Detect which cell encompasses the target text, then output its (x, y) center coordinate. 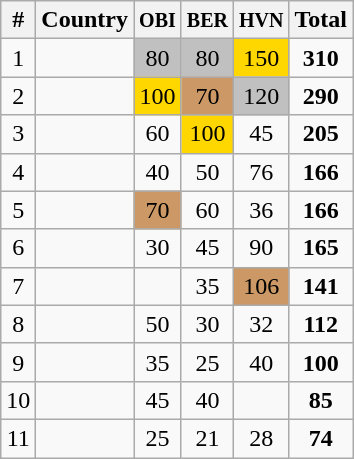
BER (207, 20)
2 (18, 96)
120 (261, 96)
36 (261, 210)
6 (18, 248)
32 (261, 324)
Country (85, 20)
141 (321, 286)
90 (261, 248)
3 (18, 134)
85 (321, 400)
28 (261, 438)
4 (18, 172)
74 (321, 438)
OBI (158, 20)
9 (18, 362)
165 (321, 248)
21 (207, 438)
8 (18, 324)
11 (18, 438)
# (18, 20)
290 (321, 96)
205 (321, 134)
150 (261, 58)
76 (261, 172)
HVN (261, 20)
5 (18, 210)
106 (261, 286)
Total (321, 20)
1 (18, 58)
112 (321, 324)
10 (18, 400)
7 (18, 286)
310 (321, 58)
